Output the [X, Y] coordinate of the center of the cell containing the given text.  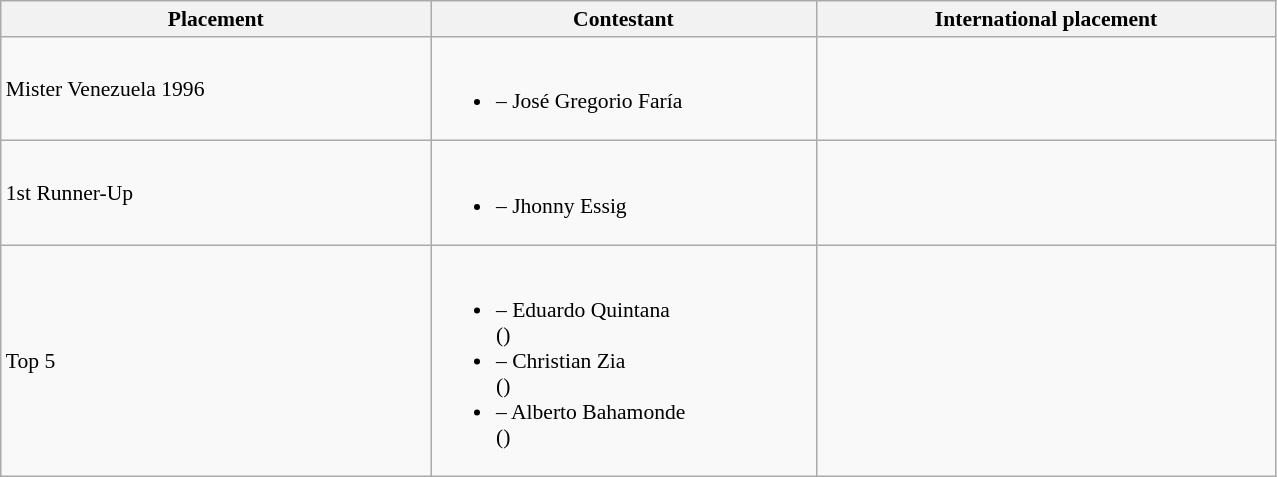
Contestant [624, 19]
1st Runner-Up [216, 193]
International placement [1046, 19]
Placement [216, 19]
– Eduardo Quintana() – Christian Zia() – Alberto Bahamonde() [624, 361]
– José Gregorio Faría [624, 89]
Top 5 [216, 361]
Mister Venezuela 1996 [216, 89]
– Jhonny Essig [624, 193]
